Extract the (X, Y) coordinate from the center of the cell holding the provided text.  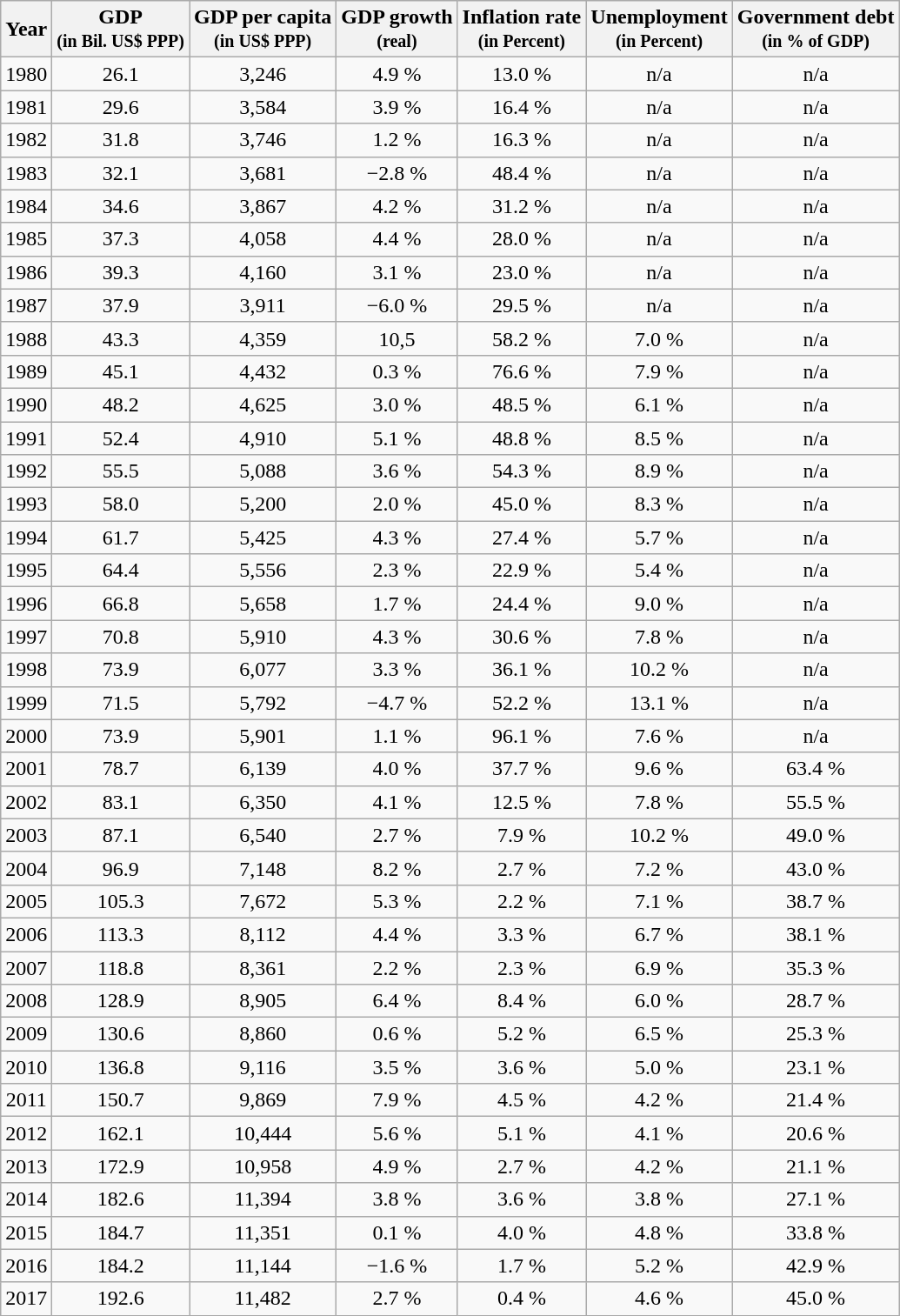
2017 (26, 1299)
1985 (26, 239)
52.2 % (522, 703)
8,905 (263, 1001)
37.7 % (522, 769)
9,869 (263, 1100)
5.4 % (659, 571)
96.9 (121, 868)
28.7 % (816, 1001)
0.3 % (397, 371)
150.7 (121, 1100)
20.6 % (816, 1133)
27.4 % (522, 538)
55.5 % (816, 802)
30.6 % (522, 637)
2008 (26, 1001)
64.4 (121, 571)
4,359 (263, 338)
0.4 % (522, 1299)
8,860 (263, 1034)
52.4 (121, 438)
1991 (26, 438)
182.6 (121, 1199)
58.2 % (522, 338)
45.1 (121, 371)
Unemployment (in Percent) (659, 30)
1984 (26, 206)
2000 (26, 736)
4,058 (263, 239)
−2.8 % (397, 173)
21.4 % (816, 1100)
6,350 (263, 802)
4.8 % (659, 1232)
12.5 % (522, 802)
1990 (26, 404)
54.3 % (522, 471)
31.8 (121, 140)
2.0 % (397, 504)
7,672 (263, 901)
3,246 (263, 74)
5,658 (263, 604)
5,200 (263, 504)
2003 (26, 835)
26.1 (121, 74)
4.6 % (659, 1299)
23.0 % (522, 272)
43.3 (121, 338)
36.1 % (522, 670)
48.2 (121, 404)
16.3 % (522, 140)
Inflation rate(in Percent) (522, 30)
4,432 (263, 371)
5,901 (263, 736)
2016 (26, 1266)
83.1 (121, 802)
28.0 % (522, 239)
2011 (26, 1100)
130.6 (121, 1034)
6,139 (263, 769)
70.8 (121, 637)
16.4 % (522, 107)
7.2 % (659, 868)
1981 (26, 107)
1997 (26, 637)
2010 (26, 1067)
6.4 % (397, 1001)
3,911 (263, 305)
128.9 (121, 1001)
8,112 (263, 934)
1989 (26, 371)
9.6 % (659, 769)
1992 (26, 471)
5,088 (263, 471)
11,144 (263, 1266)
8.3 % (659, 504)
43.0 % (816, 868)
9,116 (263, 1067)
27.1 % (816, 1199)
GDP(in Bil. US$ PPP) (121, 30)
6.5 % (659, 1034)
6.1 % (659, 404)
−6.0 % (397, 305)
21.1 % (816, 1166)
33.8 % (816, 1232)
2005 (26, 901)
5,910 (263, 637)
32.1 (121, 173)
2001 (26, 769)
2012 (26, 1133)
10,5 (397, 338)
42.9 % (816, 1266)
162.1 (121, 1133)
5.7 % (659, 538)
2002 (26, 802)
2014 (26, 1199)
29.6 (121, 107)
35.3 % (816, 968)
1988 (26, 338)
1982 (26, 140)
2015 (26, 1232)
Government debt(in % of GDP) (816, 30)
1993 (26, 504)
8.2 % (397, 868)
38.7 % (816, 901)
11,482 (263, 1299)
1998 (26, 670)
1996 (26, 604)
1995 (26, 571)
4,625 (263, 404)
9.0 % (659, 604)
5.6 % (397, 1133)
2007 (26, 968)
GDP growth(real) (397, 30)
39.3 (121, 272)
10,444 (263, 1133)
−1.6 % (397, 1266)
2009 (26, 1034)
11,351 (263, 1232)
58.0 (121, 504)
1999 (26, 703)
GDP per capita(in US$ PPP) (263, 30)
25.3 % (816, 1034)
38.1 % (816, 934)
96.1 % (522, 736)
3.0 % (397, 404)
7.1 % (659, 901)
61.7 (121, 538)
113.3 (121, 934)
2006 (26, 934)
48.8 % (522, 438)
37.9 (121, 305)
1983 (26, 173)
8.4 % (522, 1001)
3,681 (263, 173)
78.7 (121, 769)
10,958 (263, 1166)
Year (26, 30)
29.5 % (522, 305)
1980 (26, 74)
22.9 % (522, 571)
0.1 % (397, 1232)
7.6 % (659, 736)
63.4 % (816, 769)
34.6 (121, 206)
3.9 % (397, 107)
37.3 (121, 239)
5,425 (263, 538)
31.2 % (522, 206)
23.1 % (816, 1067)
1987 (26, 305)
6.0 % (659, 1001)
13.1 % (659, 703)
1986 (26, 272)
118.8 (121, 968)
7,148 (263, 868)
48.5 % (522, 404)
48.4 % (522, 173)
3.5 % (397, 1067)
5,792 (263, 703)
4,160 (263, 272)
87.1 (121, 835)
3.1 % (397, 272)
−4.7 % (397, 703)
6.9 % (659, 968)
55.5 (121, 471)
4,910 (263, 438)
184.2 (121, 1266)
7.0 % (659, 338)
136.8 (121, 1067)
1994 (26, 538)
3,584 (263, 107)
76.6 % (522, 371)
184.7 (121, 1232)
6.7 % (659, 934)
8.9 % (659, 471)
3,867 (263, 206)
5.3 % (397, 901)
5.0 % (659, 1067)
49.0 % (816, 835)
71.5 (121, 703)
13.0 % (522, 74)
1.1 % (397, 736)
4.5 % (522, 1100)
6,077 (263, 670)
3,746 (263, 140)
24.4 % (522, 604)
8.5 % (659, 438)
66.8 (121, 604)
192.6 (121, 1299)
5,556 (263, 571)
105.3 (121, 901)
2004 (26, 868)
2013 (26, 1166)
1.2 % (397, 140)
11,394 (263, 1199)
6,540 (263, 835)
0.6 % (397, 1034)
8,361 (263, 968)
172.9 (121, 1166)
